From the cell containing the given text, extract its center point as [x, y] coordinate. 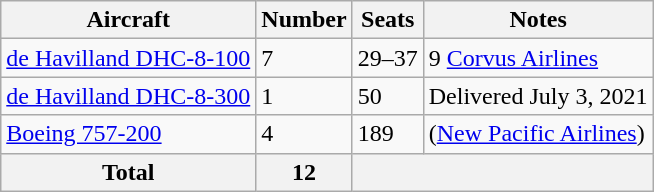
Seats [388, 20]
de Havilland DHC-8-300 [128, 96]
Boeing 757-200 [128, 134]
Number [304, 20]
de Havilland DHC-8-100 [128, 58]
29–37 [388, 58]
50 [388, 96]
9 Corvus Airlines [538, 58]
1 [304, 96]
Notes [538, 20]
189 [388, 134]
Delivered July 3, 2021 [538, 96]
4 [304, 134]
Aircraft [128, 20]
7 [304, 58]
12 [304, 172]
(New Pacific Airlines) [538, 134]
Total [128, 172]
